Scan for the cell matching the given text and deliver its [X, Y] coordinate at center. 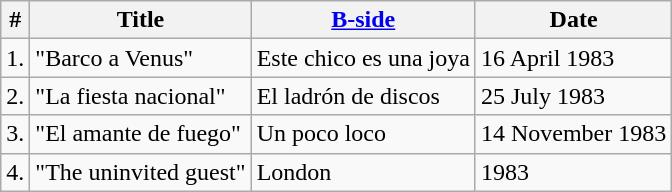
2. [16, 96]
Title [140, 20]
"Barco a Venus" [140, 58]
4. [16, 172]
Date [573, 20]
# [16, 20]
"El amante de fuego" [140, 134]
"La fiesta nacional" [140, 96]
25 July 1983 [573, 96]
Un poco loco [363, 134]
"The uninvited guest" [140, 172]
1983 [573, 172]
Este chico es una joya [363, 58]
El ladrón de discos [363, 96]
16 April 1983 [573, 58]
14 November 1983 [573, 134]
1. [16, 58]
B-side [363, 20]
3. [16, 134]
London [363, 172]
